Find where the given text appears and provide that cell's center as (x, y) coordinate. 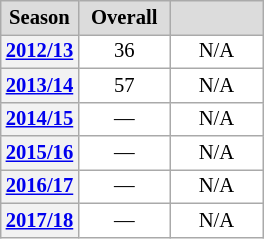
57 (124, 85)
2012/13 (40, 51)
2014/15 (40, 119)
2015/16 (40, 153)
2013/14 (40, 85)
2017/18 (40, 220)
2016/17 (40, 186)
36 (124, 51)
Overall (124, 17)
Season (40, 17)
